Capture the cell that displays the provided text and extract its [x, y] central coordinate. 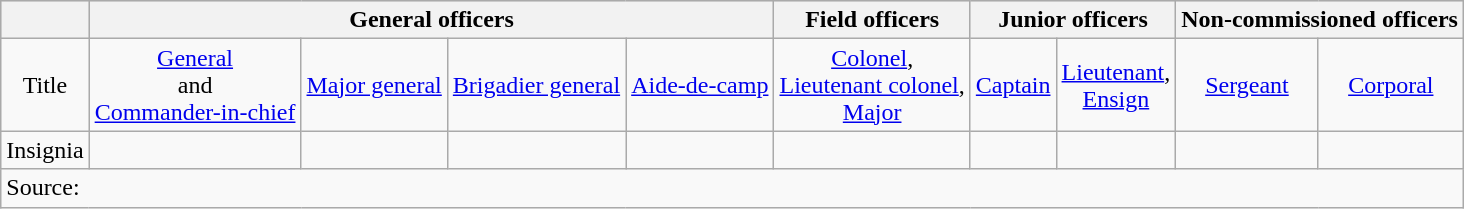
Title [45, 85]
Lieutenant,Ensign [1116, 85]
General officers [432, 20]
Aide-de-camp [700, 85]
Major general [374, 85]
Non-commissioned officers [1320, 20]
Junior officers [1072, 20]
Source: [732, 188]
Sergeant [1247, 85]
Field officers [872, 20]
Colonel,Lieutenant colonel,Major [872, 85]
Insignia [45, 150]
GeneralandCommander-in-chief [195, 85]
Brigadier general [536, 85]
Corporal [1390, 85]
Captain [1013, 85]
